Provide the (X, Y) coordinate of the cell's center where the given text is located.  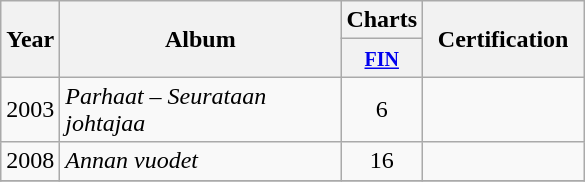
6 (382, 110)
FIN (382, 58)
Certification (504, 39)
Album (200, 39)
16 (382, 161)
Parhaat – Seurataan johtajaa (200, 110)
2008 (30, 161)
2003 (30, 110)
Charts (382, 20)
Annan vuodet (200, 161)
Year (30, 39)
